Output the (X, Y) coordinate of the center of the cell containing the given text.  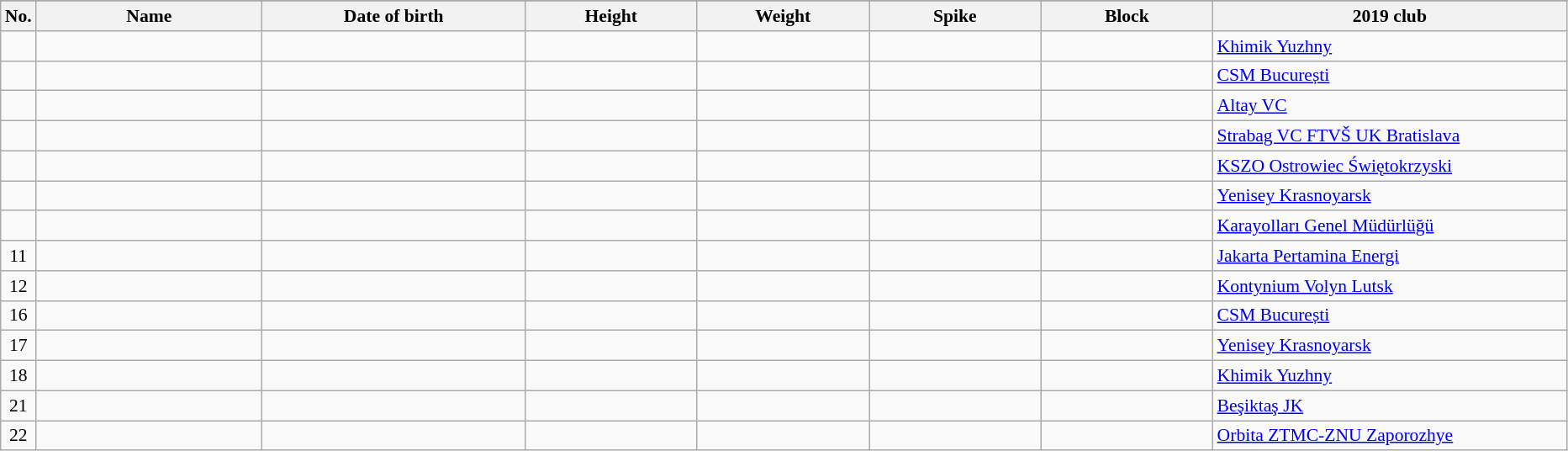
Karayolları Genel Müdürlüğü (1391, 226)
Height (610, 16)
Orbita ZTMC-ZNU Zaporozhye (1391, 436)
Name (150, 16)
22 (18, 436)
Date of birth (393, 16)
2019 club (1391, 16)
No. (18, 16)
KSZO Ostrowiec Świętokrzyski (1391, 166)
Weight (784, 16)
Beşiktaş JK (1391, 406)
Altay VC (1391, 106)
12 (18, 286)
Strabag VC FTVŠ UK Bratislava (1391, 136)
21 (18, 406)
16 (18, 316)
Jakarta Pertamina Energi (1391, 256)
Spike (955, 16)
18 (18, 376)
Block (1127, 16)
Kontynium Volyn Lutsk (1391, 286)
11 (18, 256)
17 (18, 346)
